Locate the cell with the specified text and output its (x, y) center coordinate. 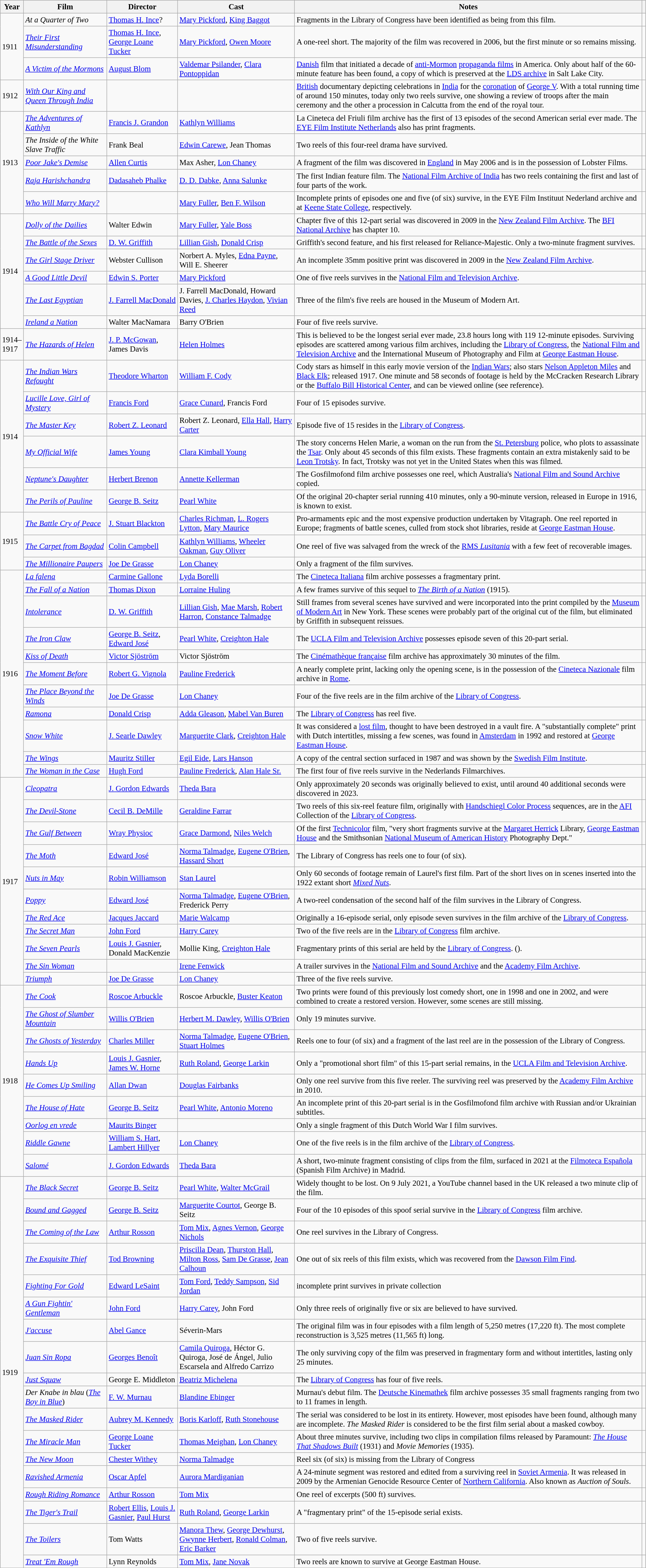
Neptune's Daughter (65, 479)
Ramona (65, 714)
Der Knabe in blau (The Boy in Blue) (65, 1397)
1918 (12, 1081)
Donald Crisp (142, 714)
Kathlyn Williams (236, 123)
Oorlog en vrede (65, 1125)
The House of Hate (65, 1108)
A "fragmentary print" of the 15-episode serial exists. (468, 1513)
Manora Thew, George Dewhurst, Gwynne Herbert, Ronald Colman, Eric Barker (236, 1539)
Robert G. Vignola (142, 674)
One reel of excerpts (500 ft) survives. (468, 1495)
Egil Eide, Lars Hanson (236, 758)
The Exquisite Thief (65, 1259)
A fragment of the film was discovered in England in May 2006 and is in the possession of Lobster Films. (468, 163)
Director (142, 7)
Wray Physioc (142, 833)
Snow White (65, 736)
Cecil B. DeMille (142, 811)
The Library of Congress has four of five reels. (468, 1380)
George E. Middleton (142, 1380)
The Carpet from Bagdad (65, 546)
Pearl White (236, 501)
Lillian Gish, Mae Marsh, Robert Harron, Constance Talmadge (236, 612)
One reel of five was salvaged from the wreck of the RMS Lusitania with a few feet of recoverable images. (468, 546)
Two of five reels survive. (468, 1539)
Two reels are known to survive at George Eastman House. (468, 1561)
J. Stuart Blackton (142, 524)
J'accuse (65, 1331)
Two of the five reels are in the Library of Congress film archive. (468, 931)
Mary Pickford (236, 278)
The Last Egyptian (65, 300)
An incomplete 35mm positive print was discovered in 2009 in the New Zealand Film Archive. (468, 260)
Incomplete prints of episodes one and five (of six) survive, in the EYE Film Instituut Nederland archive and at Keene State College, respectively. (468, 203)
A short, two-minute fragment consisting of clips from the film, surfaced in 2021 at the Filmoteca Española (Spanish Film Archive) in Madrid. (468, 1165)
Reel six (of six) is missing from the Library of Congress (468, 1459)
Harry Carey (236, 931)
The Masked Rider (65, 1419)
Stan Laurel (236, 878)
Fragments in the Library of Congress have been identified as being from this film. (468, 20)
Edward LeSaint (142, 1286)
The Battle of the Sexes (65, 242)
Theodore Wharton (142, 376)
Two reels of this six-reel feature film, originally with Handschiegl Color Process sequences, are in the AFI Collection of the Library of Congress. (468, 811)
The Adventures of Kathlyn (65, 123)
Just Squaw (65, 1380)
One reel survives in the Library of Congress. (468, 1232)
Maurits Binger (142, 1125)
The Cineteca Italiana film archive possesses a fragmentary print. (468, 576)
Harry Carey, John Ford (236, 1308)
Thomas Meighan, Lon Chaney (236, 1441)
Roscoe Arbuckle (142, 996)
Robert Ellis, Louis J. Gasnier, Paul Hurst (142, 1513)
The Millionaire Paupers (65, 564)
Francis Ford (142, 403)
Kiss of Death (65, 656)
The Moth (65, 856)
Tom Mix, Agnes Vernon, George Nichols (236, 1232)
Mauritz Stiller (142, 758)
Cleopatra (65, 789)
Year (12, 7)
The Secret Man (65, 931)
The Place Beyond the Winds (65, 696)
Grace Darmond, Niles Welch (236, 833)
Notes (468, 7)
Thomas Dixon (142, 589)
The Gulf Between (65, 833)
A Gun Fightin' Gentleman (65, 1308)
J. Farrell MacDonald, Howard Davies, J. Charles Haydon, Vivian Reed (236, 300)
Mary Fuller, Ben F. Wilson (236, 203)
One out of six reels of this film exists, which was recovered from the Dawson Film Find. (468, 1259)
The Cinémathèque française film archive has approximately 30 minutes of the film. (468, 656)
Irene Fenwick (236, 966)
1916 (12, 674)
Only one reel survive from this five reeler. The surviving reel was preserved by the Academy Film Archive in 2010. (468, 1086)
Clara Kimball Young (236, 452)
Marie Walcamp (236, 918)
The only surviving copy of the film was preserved in fragmentary form and without intertitles, lasting only 25 minutes. (468, 1357)
Robert Z. Leonard, Ella Hall, Harry Carter (236, 425)
The Battle Cry of Peace (65, 524)
A nearly complete print, lacking only the opening scene, is in the possession of the Cineteca Nazionale film archive in Rome. (468, 674)
The New Moon (65, 1459)
Louis J. Gasnier, Donald MacKenzie (142, 949)
Geraldine Farrar (236, 811)
Ireland a Nation (65, 322)
Oscar Apfel (142, 1477)
Film (65, 7)
August Blom (142, 69)
Kathlyn Williams, Wheeler Oakman, Guy Oliver (236, 546)
The Library of Congress has reels one to four (of six). (468, 856)
Pauline Frederick (236, 674)
The Black Secret (65, 1188)
Pauline Frederick, Alan Hale Sr. (236, 771)
incomplete print survives in private collection (468, 1286)
Thomas H. Ince? (142, 20)
The Girl Stage Driver (65, 260)
The Cook (65, 996)
Rough Riding Romance (65, 1495)
George Loane Tucker (142, 1441)
Four of the 10 episodes of this spoof serial survive in the Library of Congress film archive. (468, 1210)
J. P. McGowan, James Davis (142, 344)
1913 (12, 163)
A two-reel condensation of the second half of the film survives in the Library of Congress. (468, 900)
Boris Karloff, Ruth Stonehouse (236, 1419)
Bound and Gagged (65, 1210)
Valdemar Psilander, Clara Pontoppidan (236, 69)
Marguerite Clark, Creighton Hale (236, 736)
At a Quarter of Two (65, 20)
Norma Talmadge, Eugene O'Brien, Frederick Perry (236, 900)
Lillian Gish, Donald Crisp (236, 242)
Griffith's second feature, and his first released for Reliance-Majestic. Only a two-minute fragment survives. (468, 242)
The Toilers (65, 1539)
My Official Wife (65, 452)
The UCLA Film and Television Archive possesses episode seven of this 20-part serial. (468, 638)
Charles Miller (142, 1041)
Willis O'Brien (142, 1019)
One of five reels survives in the National Film and Television Archive. (468, 278)
Lynn Reynolds (142, 1561)
Colin Campbell (142, 546)
Dolly of the Dailies (65, 225)
Tom Mix (236, 1495)
Juan Sin Ropa (65, 1357)
Two reels of this four-reel drama have survived. (468, 145)
The Coming of the Law (65, 1232)
William F. Cody (236, 376)
Francis J. Grandon (142, 123)
Mary Pickford, King Baggot (236, 20)
Hugh Ford (142, 771)
Jacques Jaccard (142, 918)
A Good Little Devil (65, 278)
Allen Curtis (142, 163)
Dadasaheb Phalke (142, 181)
Poor Jake's Demise (65, 163)
Blandine Ebinger (236, 1397)
Aubrey M. Kennedy (142, 1419)
A copy of the central section surfaced in 1987 and was shown by the Swedish Film Institute. (468, 758)
Carmine Gallone (142, 576)
Only 19 minutes survive. (468, 1019)
1915 (12, 541)
The Woman in the Case (65, 771)
Georges Benoît (142, 1357)
Douglas Fairbanks (236, 1086)
1911 (12, 47)
Annette Kellerman (236, 479)
The Iron Claw (65, 638)
1917 (12, 882)
Frank Beal (142, 145)
Who Will Marry Mary? (65, 203)
Pearl White, Walter McGrail (236, 1188)
Herbert Brenon (142, 479)
He Comes Up Smiling (65, 1086)
Beatriz Michelena (236, 1380)
Cast (236, 7)
Abel Gance (142, 1331)
Norma Talmadge, Eugene O'Brien, Stuart Holmes (236, 1041)
Only a single fragment of this Dutch World War I film survives. (468, 1125)
The Ghost of Slumber Mountain (65, 1019)
1912 (12, 96)
Allan Dwan (142, 1086)
Herbert M. Dawley, Willis O'Brien (236, 1019)
Lorraine Huling (236, 589)
Treat 'Em Rough (65, 1561)
Tom Mix, Jane Novak (236, 1561)
Norbert A. Myles, Edna Payne, Will E. Sheerer (236, 260)
Originally a 16-episode serial, only episode seven survives in the film archive of the Library of Congress. (468, 918)
Raja Harishchandra (65, 181)
Tod Browning (142, 1259)
Aurora Mardiganian (236, 1477)
Priscilla Dean, Thurston Hall, Milton Ross, Sam De Grasse, Jean Calhoun (236, 1259)
Mary Pickford, Owen Moore (236, 42)
Séverin-Mars (236, 1331)
One of the five reels is in the film archive of the Library of Congress. (468, 1143)
1914–1917 (12, 344)
Riddle Gawne (65, 1143)
The Sin Woman (65, 966)
Walter MacNamara (142, 322)
Thomas H. Ince, George Loane Tucker (142, 42)
The Seven Pearls (65, 949)
F. W. Murnau (142, 1397)
Only three reels of originally five or six are believed to have survived. (468, 1308)
The Red Ace (65, 918)
The Miracle Man (65, 1441)
Roscoe Arbuckle, Buster Keaton (236, 996)
A one-reel short. The majority of the film was recovered in 2006, but the first minute or so remains missing. (468, 42)
Three of the film's five reels are housed in the Museum of Modern Art. (468, 300)
Tom Watts (142, 1539)
The Devil-Stone (65, 811)
Their First Misunderstanding (65, 42)
Fighting For Gold (65, 1286)
Webster Cullison (142, 260)
Ravished Armenia (65, 1477)
Grace Cunard, Francis Ford (236, 403)
La falena (65, 576)
Murnau's debut film. The Deutsche Kinemathek film archive possesses 35 small fragments ranging from two to 11 frames in length. (468, 1397)
Norma Talmadge, Eugene O'Brien, Hassard Short (236, 856)
1919 (12, 1372)
Only approximately 20 seconds was originally believed to exist, until around 40 additional seconds were discovered in 2023. (468, 789)
An incomplete print of this 20-part serial is in the Gosfilmofond film archive with Russian and/or Ukrainian subtitles. (468, 1108)
Max Asher, Lon Chaney (236, 163)
Chester Withey (142, 1459)
Adda Gleason, Mabel Van Buren (236, 714)
The Moment Before (65, 674)
J. Farrell MacDonald (142, 300)
Pearl White, Creighton Hale (236, 638)
Helen Holmes (236, 344)
Triumph (65, 979)
Tom Ford, Teddy Sampson, Sid Jordan (236, 1286)
Only a fragment of the film survives. (468, 564)
Camila Quiroga, Héctor G. Quiroga, José de Ángel, Julio Escarsela and Alfredo Carrizo (236, 1357)
Four of 15 episodes survive. (468, 403)
Chapter five of this 12-part serial was discovered in 2009 in the New Zealand Film Archive. The BFI National Archive has chapter 10. (468, 225)
A Victim of the Mormons (65, 69)
Widely thought to be lost. On 9 July 2021, a YouTube channel based in the UK released a two minute clip of the film. (468, 1188)
Walter Edwin (142, 225)
Mollie King, Creighton Hale (236, 949)
Four of the five reels are in the film archive of the Library of Congress. (468, 696)
Edwin Carewe, Jean Thomas (236, 145)
Barry O'Brien (236, 322)
George B. Seitz, Edward José (142, 638)
Hands Up (65, 1063)
Robin Williamson (142, 878)
The first Indian feature film. The National Film Archive of India has two reels containing the first and last of four parts of the work. (468, 181)
Reels one to four (of six) and a fragment of the last reel are in the possession of the Library of Congress. (468, 1041)
The Inside of the White Slave Traffic (65, 145)
The Wings (65, 758)
A trailer survives in the National Film and Sound Archive and the Academy Film Archive. (468, 966)
Lucille Love, Girl of Mystery (65, 403)
J. Searle Dawley (142, 736)
Charles Richman, L. Rogers Lytton, Mary Maurice (236, 524)
James Young (142, 452)
The Indian Wars Refought (65, 376)
Norma Talmadge (236, 1459)
The Master Key (65, 425)
Pearl White, Antonio Moreno (236, 1108)
William S. Hart, Lambert Hillyer (142, 1143)
The Gosfilmofond film archive possesses one reel, which Australia's National Film and Sound Archive copied. (468, 479)
Only 60 seconds of footage remain of Laurel's first film. Part of the short lives on in scenes inserted into the 1922 extant short Mixed Nuts. (468, 878)
The first four of five reels survive in the Nederlands Filmarchives. (468, 771)
Lyda Borelli (236, 576)
The Perils of Pauline (65, 501)
The Fall of a Nation (65, 589)
Of the original 20-chapter serial running 410 minutes, only a 90-minute version, released in Europe in 1916, is known to exist. (468, 501)
The Library of Congress has reel five. (468, 714)
Edwin S. Porter (142, 278)
The Ghosts of Yesterday (65, 1041)
Salomé (65, 1165)
Poppy (65, 900)
Three of the five reels survive. (468, 979)
The Tiger's Trail (65, 1513)
D. D. Dabke, Anna Salunke (236, 181)
Episode five of 15 resides in the Library of Congress. (468, 425)
Marguerite Courtot, George B. Seitz (236, 1210)
A few frames survive of this sequel to The Birth of a Nation (1915). (468, 589)
Robert Z. Leonard (142, 425)
The Hazards of Helen (65, 344)
With Our King and Queen Through India (65, 96)
Nuts in May (65, 878)
Only a "promotional short film" of this 15-part serial remains, in the UCLA Film and Television Archive. (468, 1063)
Intolerance (65, 612)
Fragmentary prints of this serial are held by the Library of Congress. (). (468, 949)
Louis J. Gasnier, James W. Horne (142, 1063)
Mary Fuller, Yale Boss (236, 225)
Four of five reels survive. (468, 322)
